Determine the (x, y) coordinate at the center of the cell enclosing the given text.  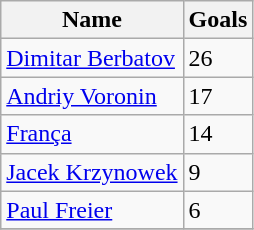
6 (218, 210)
Name (92, 20)
26 (218, 58)
Paul Freier (92, 210)
França (92, 134)
9 (218, 172)
17 (218, 96)
Dimitar Berbatov (92, 58)
Andriy Voronin (92, 96)
Jacek Krzynowek (92, 172)
14 (218, 134)
Goals (218, 20)
